Capture the cell that displays the provided text and extract its (X, Y) central coordinate. 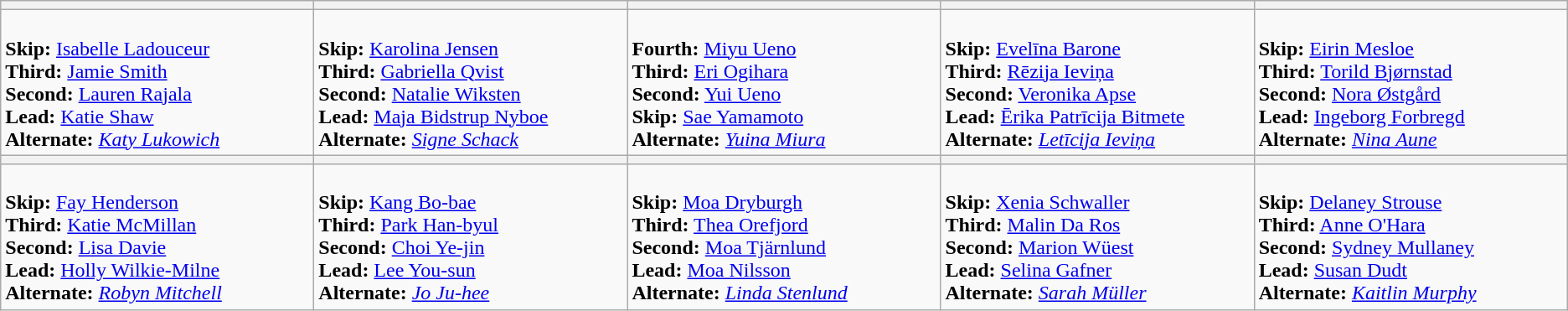
Skip: Kang Bo-bae Third: Park Han-byul Second: Choi Ye-jin Lead: Lee You-sun Alternate: Jo Ju-hee (471, 236)
Skip: Evelīna Barone Third: Rēzija Ieviņa Second: Veronika Apse Lead: Ērika Patrīcija Bitmete Alternate: Letīcija Ieviņa (1097, 82)
Skip: Karolina Jensen Third: Gabriella Qvist Second: Natalie Wiksten Lead: Maja Bidstrup Nyboe Alternate: Signe Schack (471, 82)
Fourth: Miyu Ueno Third: Eri Ogihara Second: Yui Ueno Skip: Sae Yamamoto Alternate: Yuina Miura (784, 82)
Skip: Delaney Strouse Third: Anne O'Hara Second: Sydney Mullaney Lead: Susan Dudt Alternate: Kaitlin Murphy (1411, 236)
Skip: Xenia Schwaller Third: Malin Da Ros Second: Marion Wüest Lead: Selina Gafner Alternate: Sarah Müller (1097, 236)
Skip: Moa Dryburgh Third: Thea Orefjord Second: Moa Tjärnlund Lead: Moa Nilsson Alternate: Linda Stenlund (784, 236)
Skip: Isabelle Ladouceur Third: Jamie Smith Second: Lauren Rajala Lead: Katie Shaw Alternate: Katy Lukowich (157, 82)
Skip: Eirin Mesloe Third: Torild Bjørnstad Second: Nora Østgård Lead: Ingeborg Forbregd Alternate: Nina Aune (1411, 82)
Skip: Fay Henderson Third: Katie McMillan Second: Lisa Davie Lead: Holly Wilkie-Milne Alternate: Robyn Mitchell (157, 236)
